Return [X, Y] of the center of cell containing provided text 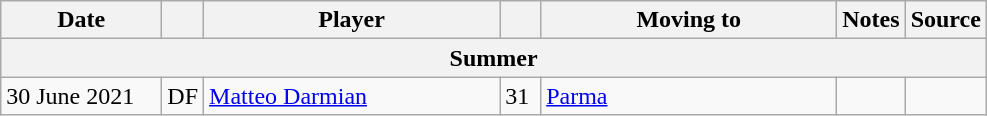
Parma [689, 96]
Matteo Darmian [352, 96]
Moving to [689, 20]
Date [82, 20]
Source [946, 20]
30 June 2021 [82, 96]
31 [520, 96]
DF [183, 96]
Notes [871, 20]
Summer [494, 58]
Player [352, 20]
